Detect which cell encompasses the target text, then output its (x, y) center coordinate. 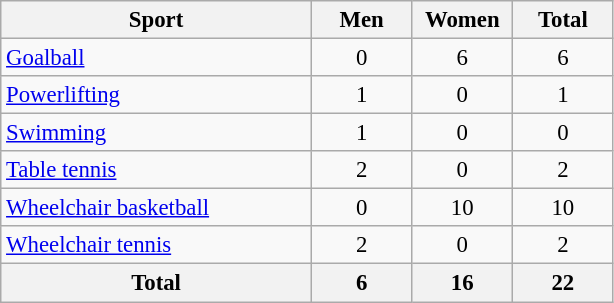
Men (362, 20)
Women (462, 20)
Goalball (156, 58)
Powerlifting (156, 95)
Sport (156, 20)
Table tennis (156, 170)
Swimming (156, 133)
Wheelchair basketball (156, 208)
22 (564, 283)
16 (462, 283)
Wheelchair tennis (156, 245)
